Return (X, Y) of the center of cell containing provided text 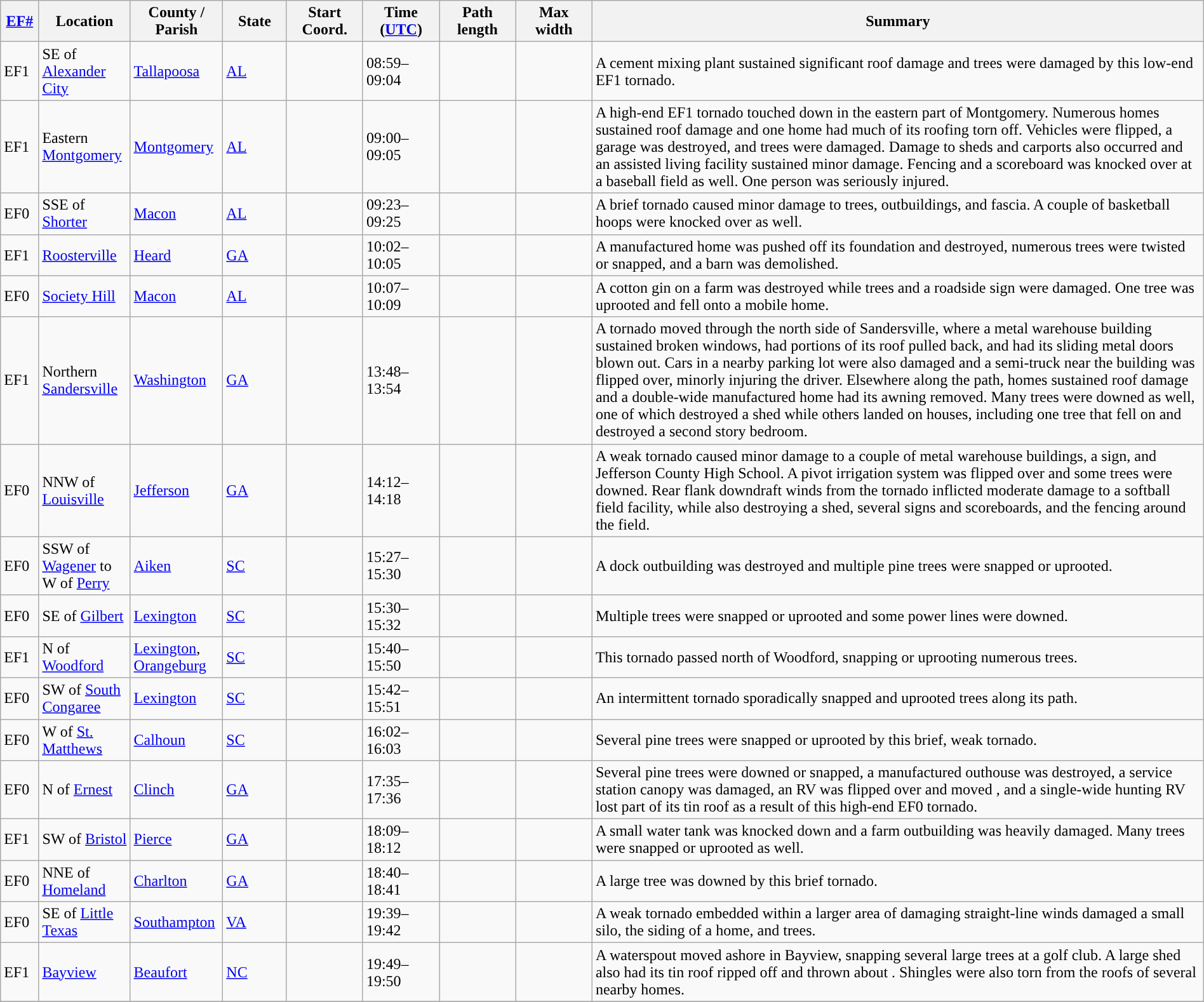
Tallapoosa (177, 71)
A manufactured home was pushed off its foundation and destroyed, numerous trees were twisted or snapped, and a barn was demolished. (898, 255)
State (255, 22)
Max width (554, 22)
NC (255, 972)
09:00–09:05 (401, 147)
A cement mixing plant sustained significant roof damage and trees were damaged by this low-end EF1 tornado. (898, 71)
Location (84, 22)
NNE of Homeland (84, 881)
Jefferson (177, 490)
14:12–14:18 (401, 490)
Calhoun (177, 739)
10:07–10:09 (401, 296)
Summary (898, 22)
NNW of Louisville (84, 490)
N of Ernest (84, 790)
Roosterville (84, 255)
A cotton gin on a farm was destroyed while trees and a roadside sign were damaged. One tree was uprooted and fell onto a mobile home. (898, 296)
Multiple trees were snapped or uprooted and some power lines were downed. (898, 616)
A large tree was downed by this brief tornado. (898, 881)
An intermittent tornado sporadically snapped and uprooted trees along its path. (898, 698)
EF# (20, 22)
18:40–18:41 (401, 881)
13:48–13:54 (401, 380)
Lexington, Orangeburg (177, 657)
A brief tornado caused minor damage to trees, outbuildings, and fascia. A couple of basketball hoops were knocked over as well. (898, 213)
SE of Alexander City (84, 71)
SSW of Wagener to W of Perry (84, 566)
Society Hill (84, 296)
County / Parish (177, 22)
A dock outbuilding was destroyed and multiple pine trees were snapped or uprooted. (898, 566)
Path length (478, 22)
Montgomery (177, 147)
Eastern Montgomery (84, 147)
Northern Sandersville (84, 380)
Aiken (177, 566)
SE of Gilbert (84, 616)
Washington (177, 380)
19:49–19:50 (401, 972)
Start Coord. (324, 22)
Clinch (177, 790)
VA (255, 922)
Pierce (177, 839)
SW of Bristol (84, 839)
N of Woodford (84, 657)
Several pine trees were snapped or uprooted by this brief, weak tornado. (898, 739)
15:30–15:32 (401, 616)
15:42–15:51 (401, 698)
SSE of Shorter (84, 213)
SE of Little Texas (84, 922)
Bayview (84, 972)
Heard (177, 255)
09:23–09:25 (401, 213)
Beaufort (177, 972)
10:02–10:05 (401, 255)
17:35–17:36 (401, 790)
Time (UTC) (401, 22)
Southampton (177, 922)
15:40–15:50 (401, 657)
08:59–09:04 (401, 71)
19:39–19:42 (401, 922)
18:09–18:12 (401, 839)
15:27–15:30 (401, 566)
Charlton (177, 881)
W of St. Matthews (84, 739)
16:02–16:03 (401, 739)
This tornado passed north of Woodford, snapping or uprooting numerous trees. (898, 657)
SW of South Congaree (84, 698)
A weak tornado embedded within a larger area of damaging straight-line winds damaged a small silo, the siding of a home, and trees. (898, 922)
A small water tank was knocked down and a farm outbuilding was heavily damaged. Many trees were snapped or uprooted as well. (898, 839)
